For the text-containing cell, return its midpoint in (X, Y) coordinate format. 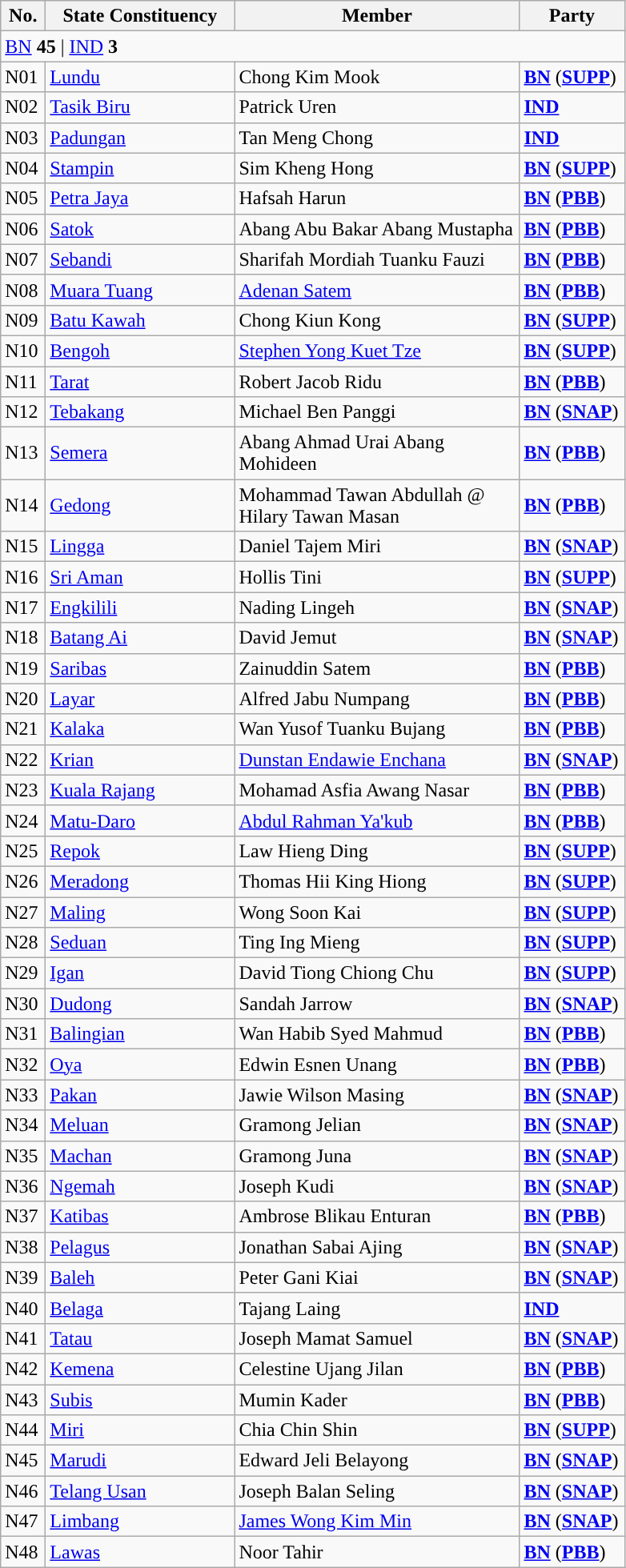
N39 (23, 1277)
David Jemut (377, 638)
N48 (23, 1552)
Edward Jeli Belayong (377, 1461)
Layar (140, 699)
N19 (23, 668)
Tatau (140, 1338)
N23 (23, 790)
Dudong (140, 1004)
Robert Jacob Ridu (377, 382)
N17 (23, 608)
Joseph Mamat Samuel (377, 1338)
N30 (23, 1004)
Adenan Satem (377, 290)
N11 (23, 382)
Alfred Jabu Numpang (377, 699)
N35 (23, 1156)
Sandah Jarrow (377, 1004)
Kalaka (140, 729)
Seduan (140, 943)
Batu Kawah (140, 320)
N06 (23, 229)
Edwin Esnen Unang (377, 1065)
Dunstan Endawie Enchana (377, 760)
Semera (140, 453)
N01 (23, 77)
N03 (23, 138)
Satok (140, 229)
N27 (23, 912)
N18 (23, 638)
Meradong (140, 881)
Zainuddin Satem (377, 668)
N08 (23, 290)
Ngemah (140, 1186)
Chia Chin Shin (377, 1430)
Engkilili (140, 608)
N20 (23, 699)
Bengoh (140, 351)
N15 (23, 547)
Chong Kiun Kong (377, 320)
N41 (23, 1338)
Daniel Tajem Miri (377, 547)
N07 (23, 259)
Meluan (140, 1125)
Pakan (140, 1095)
N34 (23, 1125)
Limbang (140, 1522)
N32 (23, 1065)
Hafsah Harun (377, 199)
Tasik Biru (140, 107)
Miri (140, 1430)
N16 (23, 577)
Joseph Balan Seling (377, 1491)
N42 (23, 1369)
Peter Gani Kiai (377, 1277)
N37 (23, 1217)
Matu-Daro (140, 820)
Igan (140, 973)
Sebandi (140, 259)
Balingian (140, 1034)
BN 45 | IND 3 (312, 46)
N38 (23, 1247)
Hollis Tini (377, 577)
James Wong Kim Min (377, 1522)
Tajang Laing (377, 1308)
Mumin Kader (377, 1400)
N26 (23, 881)
Law Hieng Ding (377, 851)
Belaga (140, 1308)
David Tiong Chiong Chu (377, 973)
Repok (140, 851)
State Constituency (140, 16)
Kuala Rajang (140, 790)
Member (377, 16)
Petra Jaya (140, 199)
Mohamad Asfia Awang Nasar (377, 790)
N25 (23, 851)
Lundu (140, 77)
Machan (140, 1156)
Kemena (140, 1369)
Patrick Uren (377, 107)
N14 (23, 506)
Sri Aman (140, 577)
Katibas (140, 1217)
Saribas (140, 668)
N31 (23, 1034)
Abang Abu Bakar Abang Mustapha (377, 229)
N04 (23, 168)
Telang Usan (140, 1491)
Pelagus (140, 1247)
Subis (140, 1400)
Stephen Yong Kuet Tze (377, 351)
Baleh (140, 1277)
Muara Tuang (140, 290)
Marudi (140, 1461)
Lawas (140, 1552)
Wan Habib Syed Mahmud (377, 1034)
Gramong Juna (377, 1156)
Abdul Rahman Ya'kub (377, 820)
N21 (23, 729)
N28 (23, 943)
N44 (23, 1430)
N36 (23, 1186)
Jonathan Sabai Ajing (377, 1247)
Nading Lingeh (377, 608)
Stampin (140, 168)
Ting Ing Mieng (377, 943)
N02 (23, 107)
N12 (23, 412)
Maling (140, 912)
N45 (23, 1461)
Gedong (140, 506)
Chong Kim Mook (377, 77)
Ambrose Blikau Enturan (377, 1217)
N05 (23, 199)
N46 (23, 1491)
Thomas Hii King Hiong (377, 881)
Krian (140, 760)
N29 (23, 973)
N24 (23, 820)
Jawie Wilson Masing (377, 1095)
Lingga (140, 547)
N10 (23, 351)
Tebakang (140, 412)
Oya (140, 1065)
Party (572, 16)
Joseph Kudi (377, 1186)
N33 (23, 1095)
N13 (23, 453)
N47 (23, 1522)
Gramong Jelian (377, 1125)
Tarat (140, 382)
Michael Ben Panggi (377, 412)
Batang Ai (140, 638)
Tan Meng Chong (377, 138)
Wan Yusof Tuanku Bujang (377, 729)
Sim Kheng Hong (377, 168)
Sharifah Mordiah Tuanku Fauzi (377, 259)
N09 (23, 320)
Celestine Ujang Jilan (377, 1369)
Abang Ahmad Urai Abang Mohideen (377, 453)
N40 (23, 1308)
No. (23, 16)
Noor Tahir (377, 1552)
Mohammad Tawan Abdullah @ Hilary Tawan Masan (377, 506)
Wong Soon Kai (377, 912)
Padungan (140, 138)
N22 (23, 760)
N43 (23, 1400)
